Output the [X, Y] coordinate of the center of the cell containing the given text.  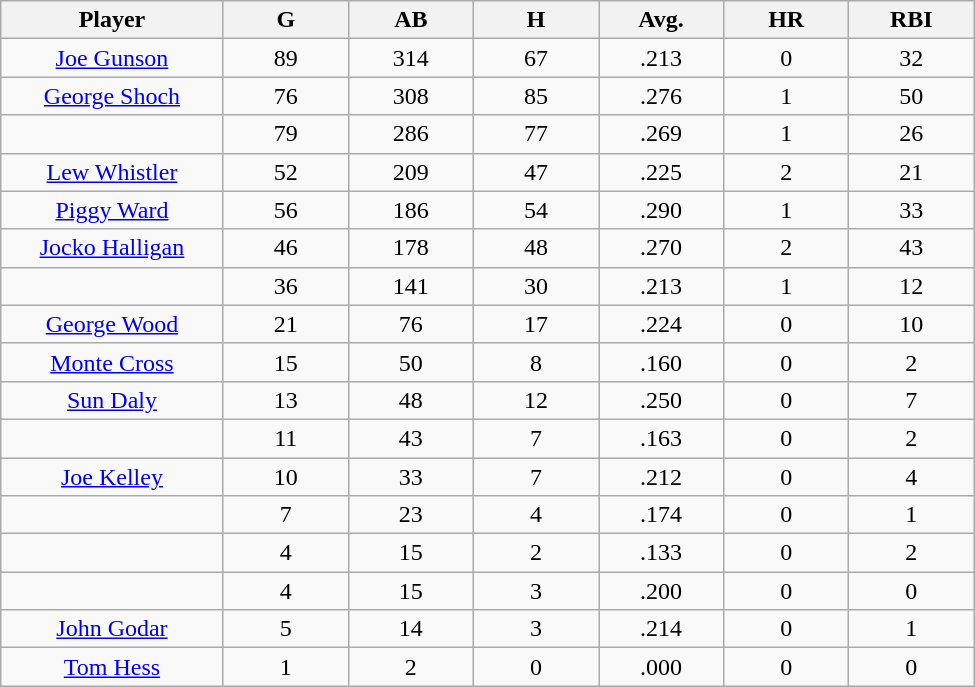
17 [536, 324]
.212 [660, 477]
Player [112, 20]
36 [286, 286]
8 [536, 362]
178 [410, 248]
.214 [660, 629]
5 [286, 629]
.133 [660, 553]
RBI [912, 20]
308 [410, 96]
.000 [660, 667]
HR [786, 20]
89 [286, 58]
Sun Daly [112, 400]
.269 [660, 134]
32 [912, 58]
77 [536, 134]
.276 [660, 96]
AB [410, 20]
.270 [660, 248]
G [286, 20]
11 [286, 438]
46 [286, 248]
23 [410, 515]
Joe Gunson [112, 58]
Monte Cross [112, 362]
John Godar [112, 629]
Lew Whistler [112, 172]
Joe Kelley [112, 477]
85 [536, 96]
Jocko Halligan [112, 248]
47 [536, 172]
67 [536, 58]
.163 [660, 438]
54 [536, 210]
.250 [660, 400]
13 [286, 400]
52 [286, 172]
286 [410, 134]
30 [536, 286]
Tom Hess [112, 667]
George Wood [112, 324]
14 [410, 629]
H [536, 20]
209 [410, 172]
.160 [660, 362]
.174 [660, 515]
George Shoch [112, 96]
79 [286, 134]
56 [286, 210]
186 [410, 210]
.200 [660, 591]
.290 [660, 210]
Piggy Ward [112, 210]
Avg. [660, 20]
314 [410, 58]
.224 [660, 324]
.225 [660, 172]
141 [410, 286]
26 [912, 134]
